Pinpoint the cell where the given text exists, returning its (x, y) midpoint coordinate. 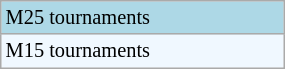
M15 tournaments (142, 51)
M25 tournaments (142, 17)
